Pinpoint the cell where the given text exists, returning its [x, y] midpoint coordinate. 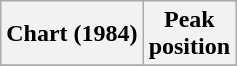
Chart (1984) [72, 34]
Peakposition [189, 34]
